Return the [X, Y] coordinate for the center point of the cell that contains the specified text.  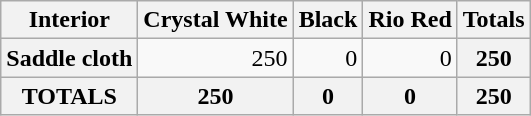
TOTALS [70, 96]
Black [328, 20]
Interior [70, 20]
Rio Red [410, 20]
Saddle cloth [70, 58]
Totals [494, 20]
Crystal White [216, 20]
